From the cell containing the given text, extract its center point as (X, Y) coordinate. 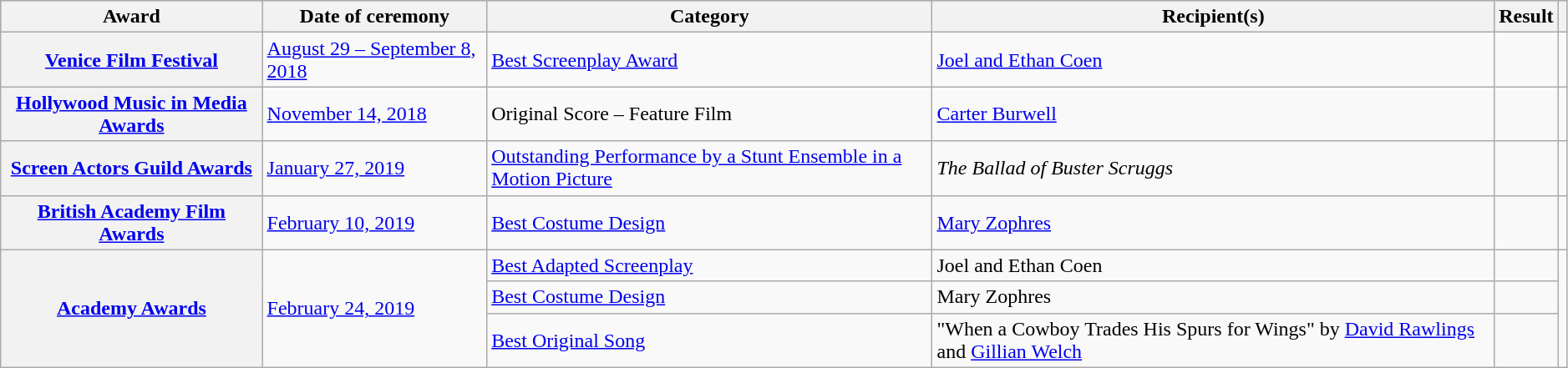
Hollywood Music in Media Awards (132, 113)
Category (710, 17)
"When a Cowboy Trades His Spurs for Wings" by David Rawlings and Gillian Welch (1213, 340)
August 29 – September 8, 2018 (374, 60)
Best Screenplay Award (710, 60)
Recipient(s) (1213, 17)
Screen Actors Guild Awards (132, 169)
Original Score – Feature Film (710, 113)
Venice Film Festival (132, 60)
January 27, 2019 (374, 169)
Best Adapted Screenplay (710, 265)
The Ballad of Buster Scruggs (1213, 169)
British Academy Film Awards (132, 222)
Carter Burwell (1213, 113)
November 14, 2018 (374, 113)
February 10, 2019 (374, 222)
Outstanding Performance by a Stunt Ensemble in a Motion Picture (710, 169)
Best Original Song (710, 340)
Result (1526, 17)
Date of ceremony (374, 17)
Academy Awards (132, 309)
February 24, 2019 (374, 309)
Award (132, 17)
